Capture the cell that displays the provided text and extract its [X, Y] central coordinate. 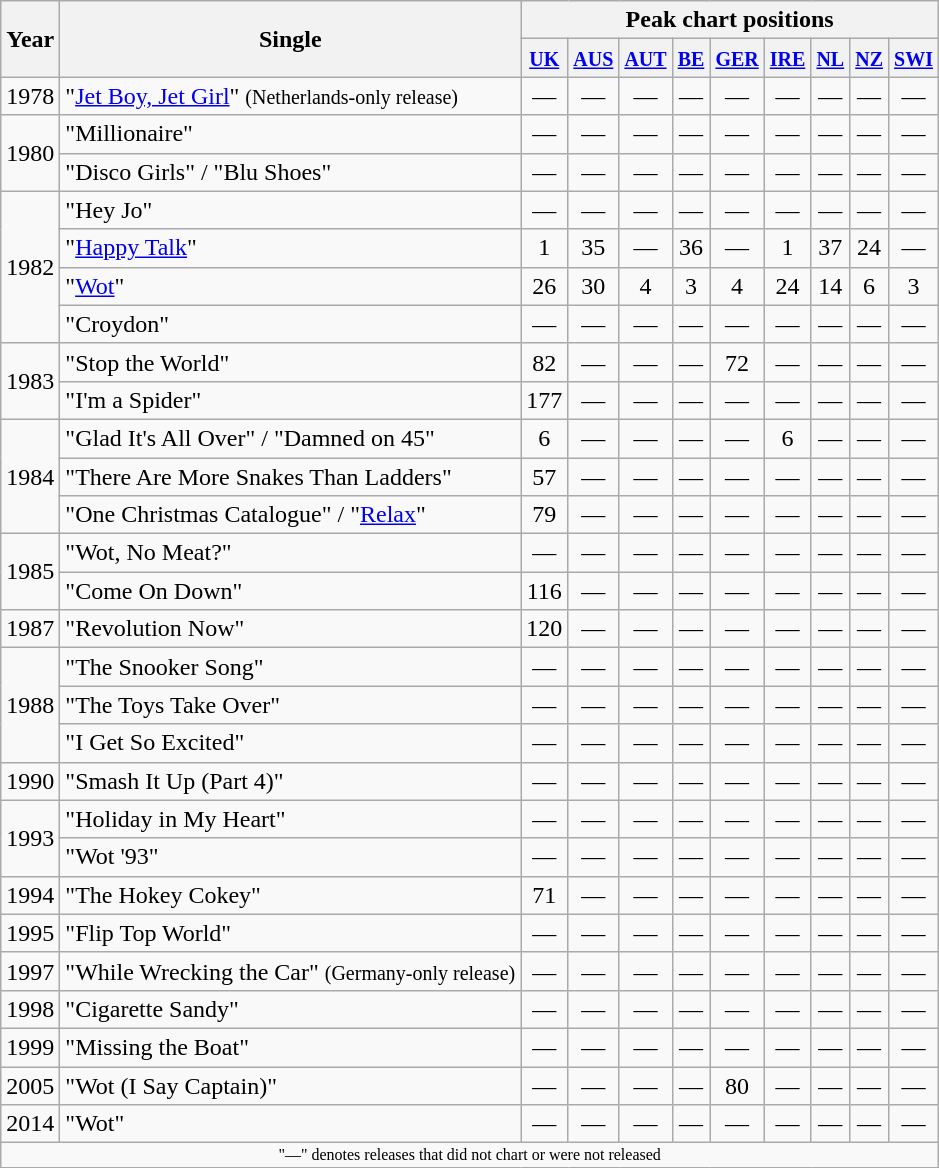
AUT [646, 58]
37 [830, 248]
"There Are More Snakes Than Ladders" [290, 477]
"Wot (I Say Captain)" [290, 1085]
"The Toys Take Over" [290, 705]
"Wot '93" [290, 857]
1990 [30, 781]
UK [544, 58]
1995 [30, 933]
"The Snooker Song" [290, 667]
Year [30, 39]
72 [737, 362]
AUS [594, 58]
30 [594, 286]
NZ [870, 58]
"One Christmas Catalogue" / "Relax" [290, 515]
1987 [30, 629]
"Come On Down" [290, 591]
"Disco Girls" / "Blu Shoes" [290, 172]
"Stop the World" [290, 362]
GER [737, 58]
26 [544, 286]
"The Hokey Cokey" [290, 895]
"While Wrecking the Car" (Germany-only release) [290, 971]
120 [544, 629]
2005 [30, 1085]
1982 [30, 267]
"Happy Talk" [290, 248]
36 [691, 248]
1999 [30, 1047]
"Wot, No Meat?" [290, 553]
"Missing the Boat" [290, 1047]
79 [544, 515]
1994 [30, 895]
177 [544, 400]
"Holiday in My Heart" [290, 819]
1988 [30, 705]
"Smash It Up (Part 4)" [290, 781]
IRE [788, 58]
"Cigarette Sandy" [290, 1009]
"Jet Boy, Jet Girl" (Netherlands-only release) [290, 96]
116 [544, 591]
1985 [30, 572]
"Hey Jo" [290, 210]
"Croydon" [290, 324]
71 [544, 895]
Single [290, 39]
1978 [30, 96]
1997 [30, 971]
14 [830, 286]
SWI [914, 58]
1998 [30, 1009]
1984 [30, 476]
57 [544, 477]
"Glad It's All Over" / "Damned on 45" [290, 438]
NL [830, 58]
Peak chart positions [730, 20]
"Flip Top World" [290, 933]
1993 [30, 838]
"—" denotes releases that did not chart or were not released [470, 1155]
"I Get So Excited" [290, 743]
"I'm a Spider" [290, 400]
2014 [30, 1124]
82 [544, 362]
1983 [30, 381]
BE [691, 58]
80 [737, 1085]
"Millionaire" [290, 134]
35 [594, 248]
"Revolution Now" [290, 629]
1980 [30, 153]
